Capture the cell that displays the provided text and extract its [X, Y] central coordinate. 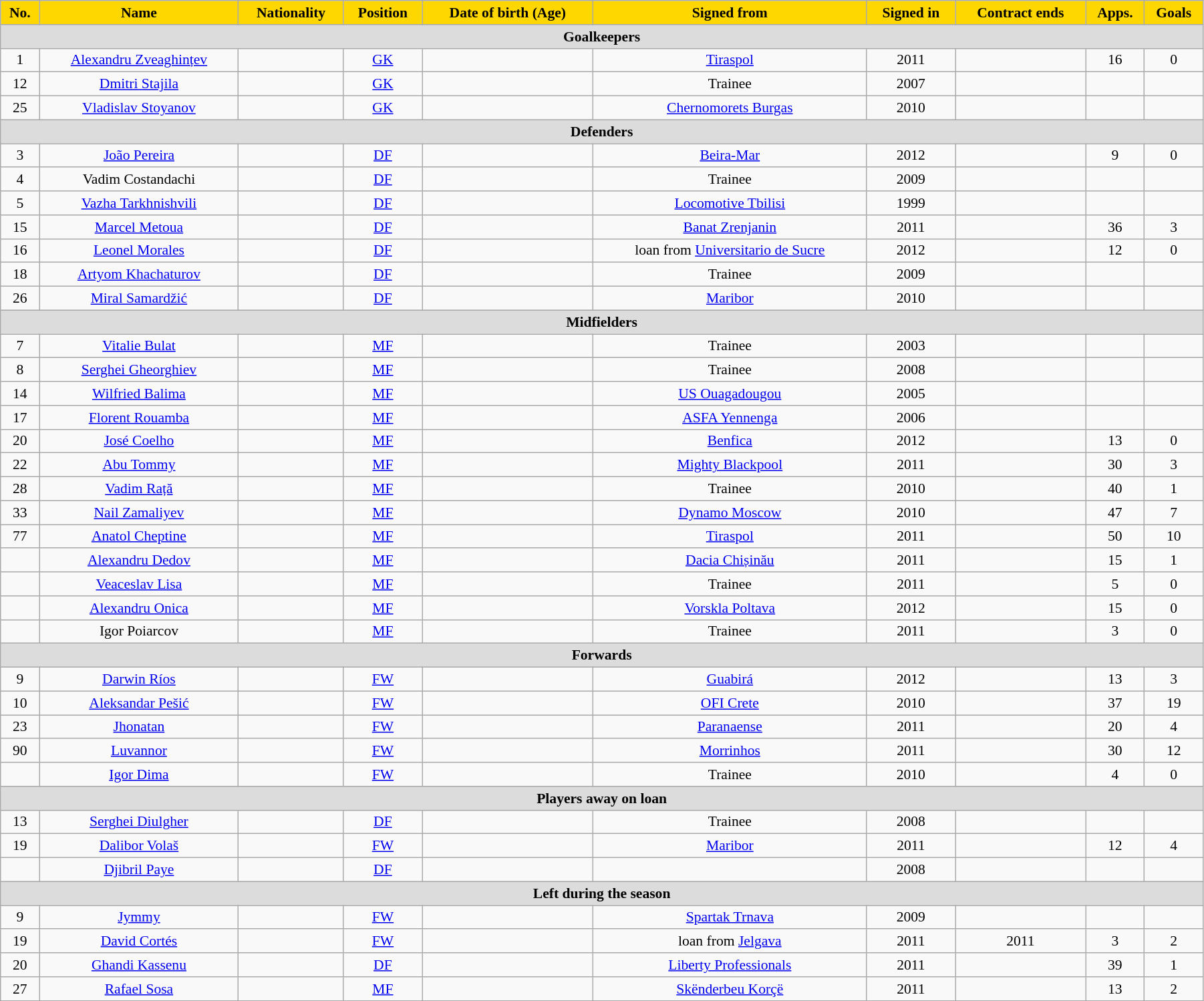
1999 [911, 203]
Rafael Sosa [139, 989]
US Ouagadougou [730, 394]
ASFA Yennenga [730, 418]
loan from Jelgava [730, 942]
Abu Tommy [139, 465]
Anatol Cheptine [139, 537]
João Pereira [139, 156]
26 [20, 299]
Nail Zamaliyev [139, 513]
23 [20, 727]
Liberty Professionals [730, 965]
2007 [911, 84]
Banat Zrenjanin [730, 227]
Signed in [911, 13]
Chernomorets Burgas [730, 108]
8 [20, 370]
Date of birth (Age) [508, 13]
José Coelho [139, 441]
Vazha Tarkhnishvili [139, 203]
Morrinhos [730, 751]
Darwin Ríos [139, 680]
Wilfried Balima [139, 394]
Dalibor Volaš [139, 846]
Contract ends [1021, 13]
Vadim Rață [139, 489]
Vorskla Poltava [730, 608]
Spartak Trnava [730, 917]
Veaceslav Lisa [139, 584]
Benfica [730, 441]
Leonel Morales [139, 251]
Name [139, 13]
37 [1115, 703]
Dacia Chișinău [730, 561]
Jhonatan [139, 727]
Signed from [730, 13]
Serghei Gheorghiev [139, 370]
Left during the season [602, 893]
Nationality [291, 13]
Vadim Costandachi [139, 180]
Skënderbeu Korçë [730, 989]
14 [20, 394]
Midfielders [602, 322]
36 [1115, 227]
2005 [911, 394]
David Cortés [139, 942]
Igor Poiarcov [139, 631]
Aleksandar Pešić [139, 703]
Alexandru Dedov [139, 561]
loan from Universitario de Sucre [730, 251]
Serghei Diulgher [139, 822]
27 [20, 989]
47 [1115, 513]
Dynamo Moscow [730, 513]
Position [382, 13]
33 [20, 513]
No. [20, 13]
40 [1115, 489]
Djibril Paye [139, 870]
Beira-Mar [730, 156]
Forwards [602, 656]
Mighty Blackpool [730, 465]
Miral Samardžić [139, 299]
Luvannor [139, 751]
77 [20, 537]
Jymmy [139, 917]
Paranaense [730, 727]
Alexandru Onica [139, 608]
Ghandi Kassenu [139, 965]
50 [1115, 537]
Goalkeepers [602, 37]
Vladislav Stoyanov [139, 108]
2006 [911, 418]
Guabirá [730, 680]
Goals [1173, 13]
Artyom Khachaturov [139, 275]
Florent Rouamba [139, 418]
28 [20, 489]
17 [20, 418]
Defenders [602, 132]
2003 [911, 346]
18 [20, 275]
25 [20, 108]
Locomotive Tbilisi [730, 203]
Alexandru Zveaghințev [139, 60]
Vitalie Bulat [139, 346]
90 [20, 751]
Apps. [1115, 13]
Dmitri Stajila [139, 84]
Players away on loan [602, 799]
39 [1115, 965]
Marcel Metoua [139, 227]
OFI Crete [730, 703]
22 [20, 465]
Igor Dima [139, 774]
